Return (X, Y) of the center of cell containing provided text 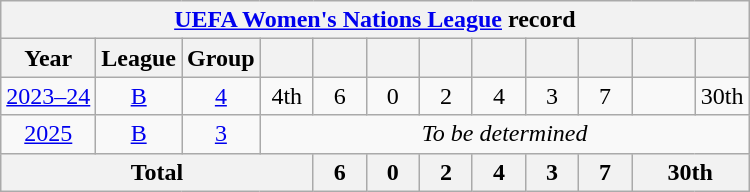
Group (222, 58)
League (139, 58)
Year (48, 58)
To be determined (504, 134)
4th (286, 96)
UEFA Women's Nations League record (375, 20)
2025 (48, 134)
Total (158, 172)
2023–24 (48, 96)
